Extract the (X, Y) coordinate from the center of the cell holding the provided text.  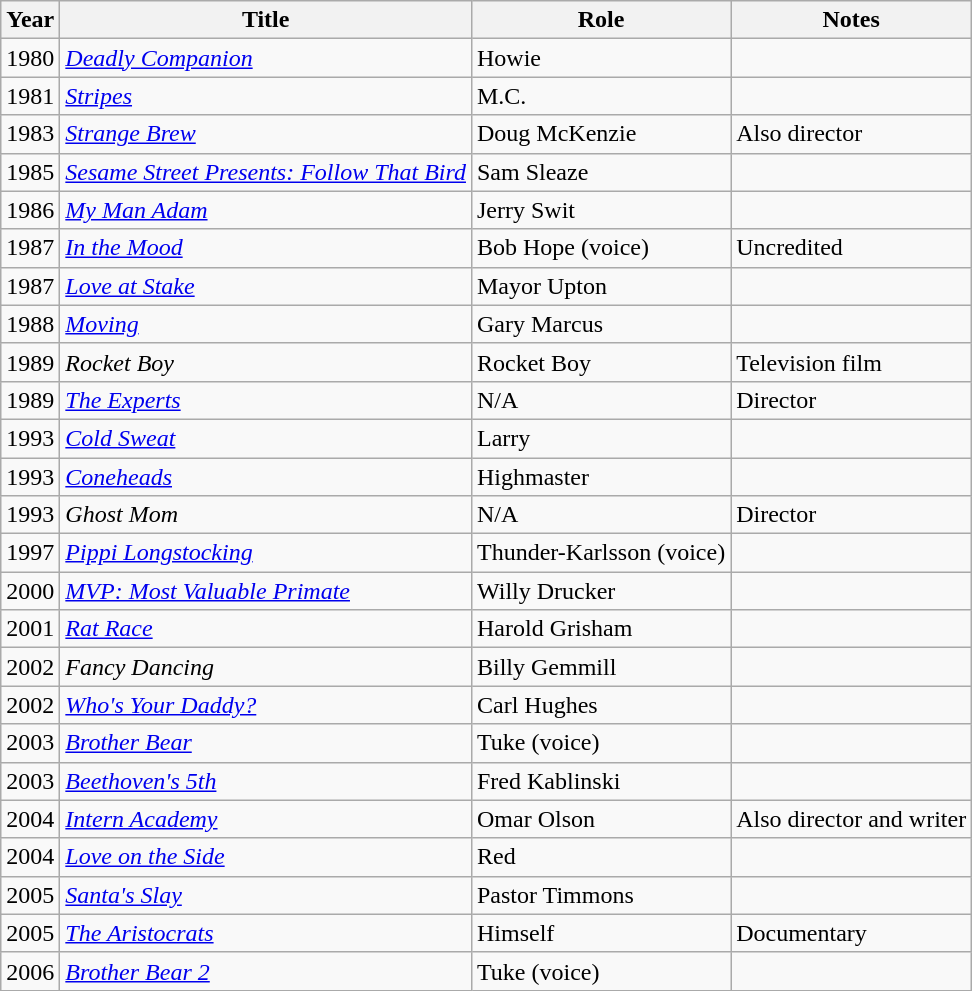
Documentary (852, 933)
Television film (852, 362)
1980 (30, 58)
The Experts (266, 400)
Also director (852, 134)
Love on the Side (266, 857)
M.C. (600, 96)
Mayor Upton (600, 286)
Howie (600, 58)
Year (30, 20)
Pippi Longstocking (266, 553)
1981 (30, 96)
Strange Brew (266, 134)
The Aristocrats (266, 933)
Doug McKenzie (600, 134)
MVP: Most Valuable Primate (266, 591)
Pastor Timmons (600, 895)
Fancy Dancing (266, 667)
Harold Grisham (600, 629)
Uncredited (852, 248)
2006 (30, 971)
Role (600, 20)
Brother Bear (266, 743)
Intern Academy (266, 819)
Beethoven's 5th (266, 781)
Thunder-Karlsson (voice) (600, 553)
1988 (30, 324)
Coneheads (266, 477)
Love at Stake (266, 286)
Omar Olson (600, 819)
Fred Kablinski (600, 781)
Gary Marcus (600, 324)
1986 (30, 210)
Also director and writer (852, 819)
Brother Bear 2 (266, 971)
Deadly Companion (266, 58)
Stripes (266, 96)
2000 (30, 591)
Willy Drucker (600, 591)
Sesame Street Presents: Follow That Bird (266, 172)
Rat Race (266, 629)
1985 (30, 172)
2001 (30, 629)
Red (600, 857)
Santa's Slay (266, 895)
Bob Hope (voice) (600, 248)
Moving (266, 324)
In the Mood (266, 248)
Notes (852, 20)
1983 (30, 134)
Who's Your Daddy? (266, 705)
Sam Sleaze (600, 172)
Larry (600, 438)
1997 (30, 553)
Highmaster (600, 477)
Billy Gemmill (600, 667)
Title (266, 20)
My Man Adam (266, 210)
Cold Sweat (266, 438)
Carl Hughes (600, 705)
Ghost Mom (266, 515)
Himself (600, 933)
Jerry Swit (600, 210)
